Search for the cell housing the specified text and yield its (x, y) center coordinate. 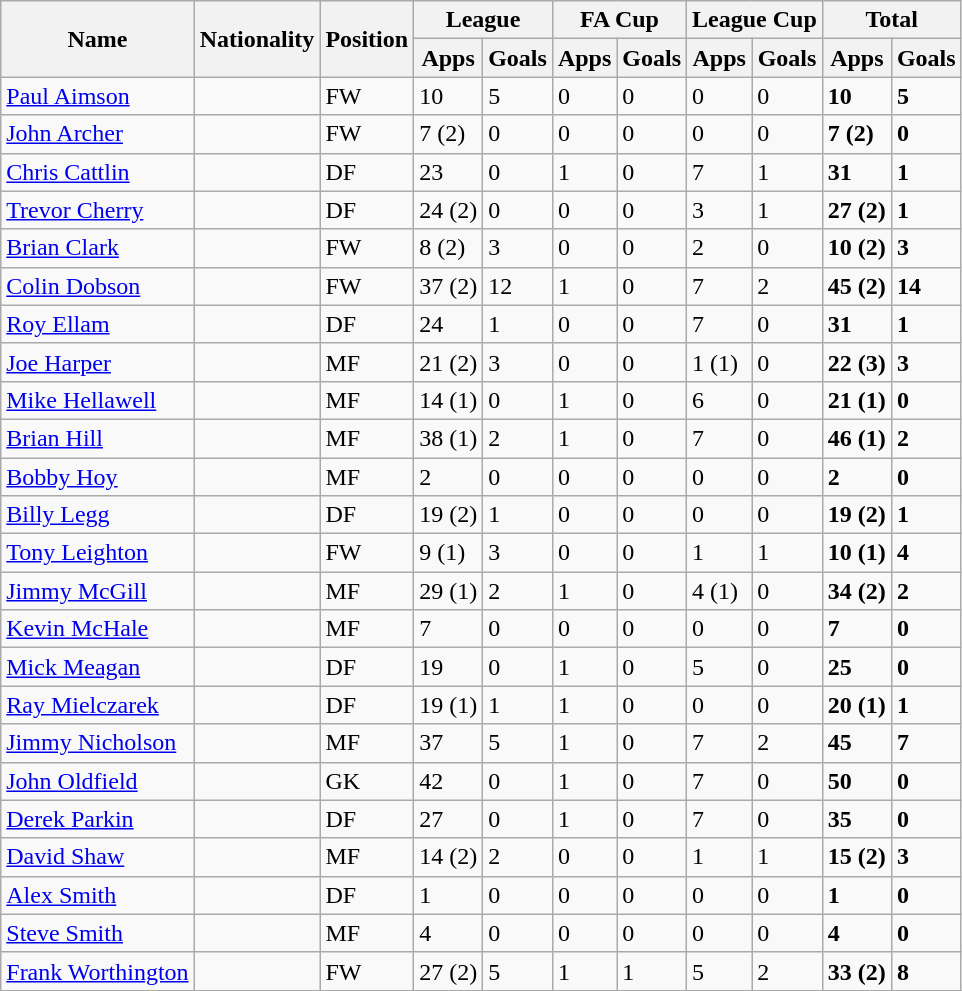
Billy Legg (98, 515)
38 (1) (448, 438)
1 (1) (720, 362)
Mick Meagan (98, 667)
9 (1) (448, 553)
4 (1) (720, 591)
19 (1) (448, 705)
8 (926, 971)
League Cup (755, 20)
37 (448, 743)
Total (892, 20)
Jimmy McGill (98, 591)
Position (367, 39)
12 (518, 286)
27 (448, 819)
Ray Mielczarek (98, 705)
Chris Cattlin (98, 172)
19 (448, 667)
Brian Clark (98, 248)
Frank Worthington (98, 971)
Bobby Hoy (98, 477)
45 (2) (856, 286)
34 (2) (856, 591)
21 (2) (448, 362)
Jimmy Nicholson (98, 743)
Roy Ellam (98, 324)
29 (1) (448, 591)
14 (2) (448, 857)
Colin Dobson (98, 286)
Tony Leighton (98, 553)
50 (856, 781)
21 (1) (856, 400)
Alex Smith (98, 895)
35 (856, 819)
Brian Hill (98, 438)
46 (1) (856, 438)
6 (720, 400)
Kevin McHale (98, 629)
8 (2) (448, 248)
Derek Parkin (98, 819)
45 (856, 743)
14 (1) (448, 400)
10 (2) (856, 248)
FA Cup (619, 20)
Steve Smith (98, 933)
Mike Hellawell (98, 400)
John Archer (98, 134)
14 (926, 286)
42 (448, 781)
John Oldfield (98, 781)
20 (1) (856, 705)
10 (1) (856, 553)
24 (448, 324)
23 (448, 172)
Nationality (257, 39)
Joe Harper (98, 362)
Name (98, 39)
Paul Aimson (98, 96)
15 (2) (856, 857)
Trevor Cherry (98, 210)
GK (367, 781)
24 (2) (448, 210)
33 (2) (856, 971)
25 (856, 667)
37 (2) (448, 286)
League (484, 20)
David Shaw (98, 857)
22 (3) (856, 362)
